Search for the cell housing the specified text and yield its [X, Y] center coordinate. 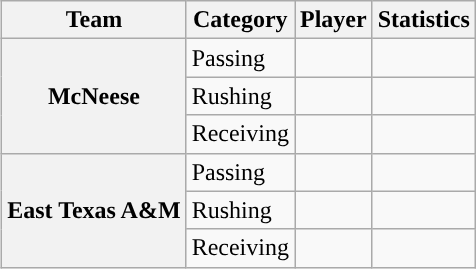
Player [333, 20]
East Texas A&M [94, 210]
Team [94, 20]
Statistics [424, 20]
McNeese [94, 96]
Category [240, 20]
